Identify which cell holds the provided text, then report its (x, y) central coordinate. 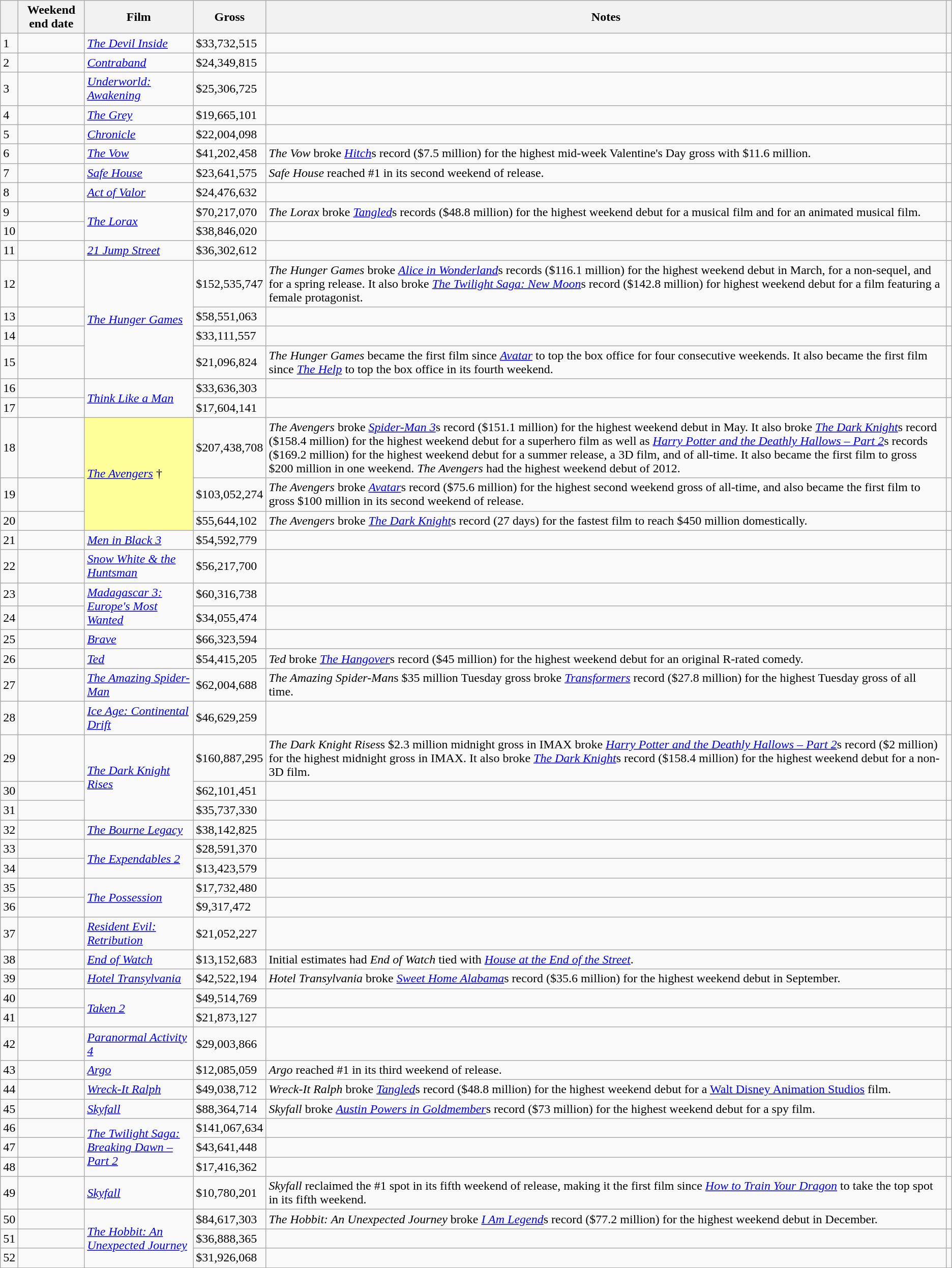
Initial estimates had End of Watch tied with House at the End of the Street. (606, 959)
Skyfall broke Austin Powers in Goldmembers record ($73 million) for the highest weekend debut for a spy film. (606, 1109)
34 (9, 868)
36 (9, 907)
$55,644,102 (230, 521)
The Vow broke Hitchs record ($7.5 million) for the highest mid-week Valentine's Day gross with $11.6 million. (606, 154)
$33,111,557 (230, 336)
47 (9, 1148)
$38,142,825 (230, 830)
$22,004,098 (230, 134)
$24,476,632 (230, 192)
8 (9, 192)
4 (9, 115)
$25,306,725 (230, 88)
21 Jump Street (139, 250)
Safe House (139, 173)
$70,217,070 (230, 212)
$41,202,458 (230, 154)
42 (9, 1043)
Ted broke The Hangovers record ($45 million) for the highest weekend debut for an original R-rated comedy. (606, 658)
$42,522,194 (230, 979)
The Avengers † (139, 474)
$33,636,303 (230, 388)
Contraband (139, 63)
20 (9, 521)
31 (9, 810)
$58,551,063 (230, 317)
10 (9, 231)
Ted (139, 658)
$12,085,059 (230, 1070)
40 (9, 998)
The Hunger Games (139, 319)
13 (9, 317)
$160,887,295 (230, 758)
16 (9, 388)
$21,052,227 (230, 933)
Men in Black 3 (139, 540)
$207,438,708 (230, 447)
$56,217,700 (230, 566)
Weekend end date (51, 17)
33 (9, 849)
52 (9, 1258)
$49,514,769 (230, 998)
48 (9, 1167)
$84,617,303 (230, 1219)
The Lorax (139, 221)
$43,641,448 (230, 1148)
$62,004,688 (230, 684)
The Amazing Spider-Mans $35 million Tuesday gross broke Transformers record ($27.8 million) for the highest Tuesday gross of all time. (606, 684)
7 (9, 173)
The Hobbit: An Unexpected Journey broke I Am Legends record ($77.2 million) for the highest weekend debut in December. (606, 1219)
$33,732,515 (230, 43)
Hotel Transylvania broke Sweet Home Alabamas record ($35.6 million) for the highest weekend debut in September. (606, 979)
Ice Age: Continental Drift (139, 718)
38 (9, 959)
35 (9, 888)
Think Like a Man (139, 398)
$31,926,068 (230, 1258)
$152,535,747 (230, 284)
44 (9, 1089)
$46,629,259 (230, 718)
26 (9, 658)
$88,364,714 (230, 1109)
Paranormal Activity 4 (139, 1043)
The Avengers broke The Dark Knights record (27 days) for the fastest film to reach $450 million domestically. (606, 521)
21 (9, 540)
The Grey (139, 115)
2 (9, 63)
$54,592,779 (230, 540)
$9,317,472 (230, 907)
29 (9, 758)
Underworld: Awakening (139, 88)
Notes (606, 17)
22 (9, 566)
Wreck-It Ralph (139, 1089)
39 (9, 979)
$28,591,370 (230, 849)
24 (9, 618)
14 (9, 336)
$29,003,866 (230, 1043)
Wreck-It Ralph broke Tangleds record ($48.8 million) for the highest weekend debut for a Walt Disney Animation Studios film. (606, 1089)
Safe House reached #1 in its second weekend of release. (606, 173)
Argo (139, 1070)
46 (9, 1128)
$35,737,330 (230, 810)
Resident Evil: Retribution (139, 933)
5 (9, 134)
9 (9, 212)
19 (9, 494)
6 (9, 154)
$49,038,712 (230, 1089)
$13,152,683 (230, 959)
51 (9, 1239)
$19,665,101 (230, 115)
The Dark Knight Rises (139, 777)
23 (9, 594)
The Twilight Saga: Breaking Dawn – Part 2 (139, 1148)
32 (9, 830)
49 (9, 1193)
41 (9, 1017)
25 (9, 639)
$36,302,612 (230, 250)
The Amazing Spider-Man (139, 684)
$13,423,579 (230, 868)
$54,415,205 (230, 658)
$62,101,451 (230, 791)
Gross (230, 17)
18 (9, 447)
Chronicle (139, 134)
Madagascar 3: Europe's Most Wanted (139, 606)
12 (9, 284)
15 (9, 362)
End of Watch (139, 959)
1 (9, 43)
50 (9, 1219)
The Devil Inside (139, 43)
$103,052,274 (230, 494)
28 (9, 718)
45 (9, 1109)
$17,604,141 (230, 408)
Snow White & the Huntsman (139, 566)
$21,096,824 (230, 362)
The Hobbit: An Unexpected Journey (139, 1239)
Argo reached #1 in its third weekend of release. (606, 1070)
$38,846,020 (230, 231)
$36,888,365 (230, 1239)
Hotel Transylvania (139, 979)
17 (9, 408)
$17,732,480 (230, 888)
30 (9, 791)
37 (9, 933)
Brave (139, 639)
3 (9, 88)
The Expendables 2 (139, 859)
Act of Valor (139, 192)
$17,416,362 (230, 1167)
43 (9, 1070)
$10,780,201 (230, 1193)
The Possession (139, 897)
11 (9, 250)
$60,316,738 (230, 594)
$141,067,634 (230, 1128)
$66,323,594 (230, 639)
27 (9, 684)
$24,349,815 (230, 63)
The Lorax broke Tangleds records ($48.8 million) for the highest weekend debut for a musical film and for an animated musical film. (606, 212)
The Bourne Legacy (139, 830)
$23,641,575 (230, 173)
Taken 2 (139, 1008)
Film (139, 17)
$21,873,127 (230, 1017)
$34,055,474 (230, 618)
The Vow (139, 154)
